Scan for the cell matching the given text and deliver its [x, y] coordinate at center. 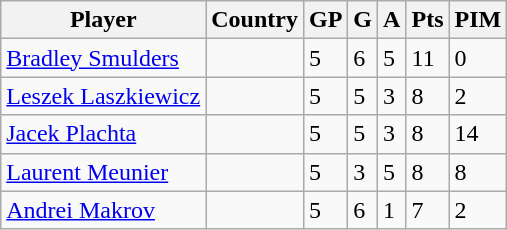
Andrei Makrov [104, 210]
G [363, 20]
14 [478, 134]
GP [325, 20]
Laurent Meunier [104, 172]
0 [478, 58]
11 [428, 58]
PIM [478, 20]
Pts [428, 20]
Country [255, 20]
Jacek Plachta [104, 134]
A [392, 20]
Player [104, 20]
Leszek Laszkiewicz [104, 96]
1 [392, 210]
7 [428, 210]
Bradley Smulders [104, 58]
